Find where the given text appears and provide that cell's center as [x, y] coordinate. 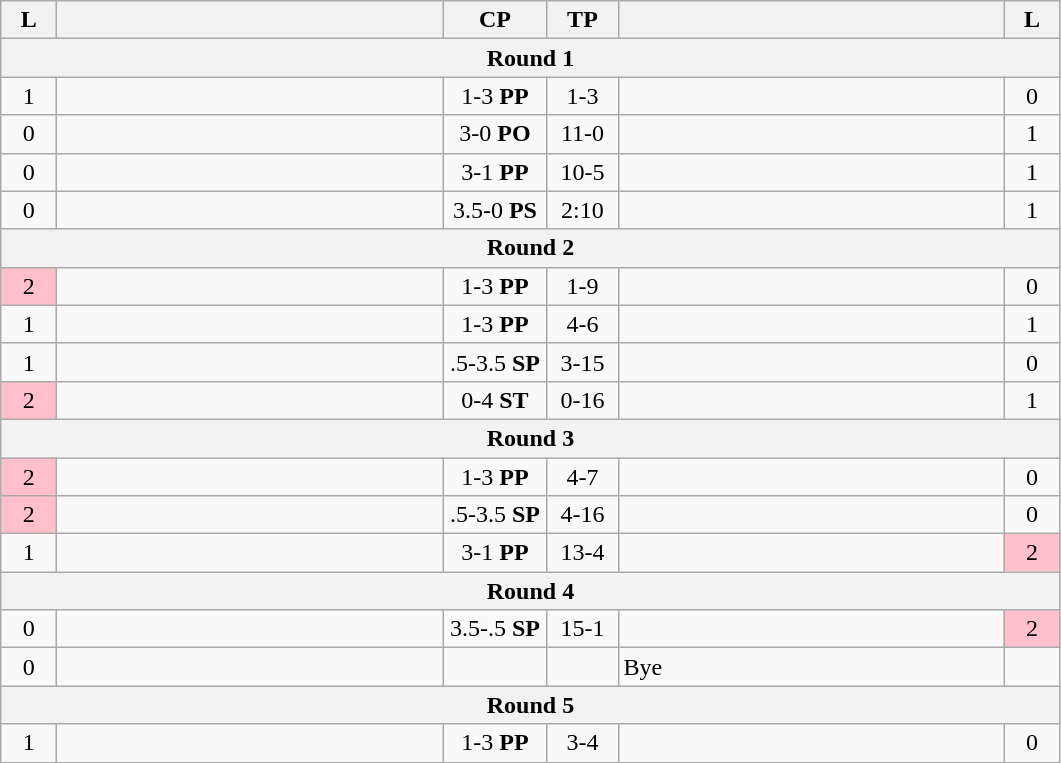
3.5-.5 SP [495, 629]
13-4 [582, 553]
4-7 [582, 477]
0-4 ST [495, 400]
2:10 [582, 210]
1-3 [582, 96]
3-15 [582, 362]
4-6 [582, 324]
CP [495, 20]
3-0 PO [495, 134]
3.5-0 PS [495, 210]
Round 3 [530, 438]
Round 4 [530, 591]
10-5 [582, 172]
1-9 [582, 286]
15-1 [582, 629]
4-16 [582, 515]
3-4 [582, 743]
11-0 [582, 134]
0-16 [582, 400]
TP [582, 20]
Round 5 [530, 705]
Round 2 [530, 248]
Bye [811, 667]
Round 1 [530, 58]
